Output the (x, y) coordinate of the center of the cell containing the given text.  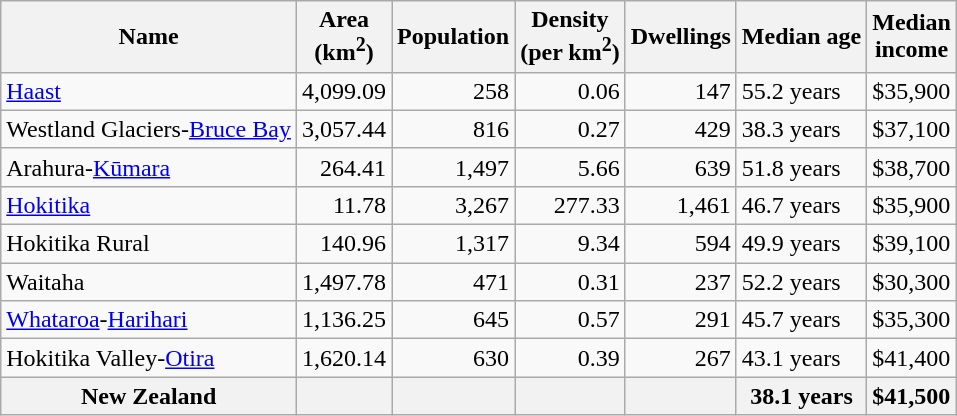
Westland Glaciers-Bruce Bay (149, 129)
Area(km2) (344, 37)
$39,100 (912, 244)
Hokitika Rural (149, 244)
$37,100 (912, 129)
277.33 (570, 205)
0.57 (570, 320)
237 (680, 282)
1,620.14 (344, 358)
Medianincome (912, 37)
55.2 years (801, 91)
$35,300 (912, 320)
471 (454, 282)
38.1 years (801, 396)
594 (680, 244)
291 (680, 320)
Arahura-Kūmara (149, 167)
0.06 (570, 91)
0.39 (570, 358)
645 (454, 320)
1,317 (454, 244)
New Zealand (149, 396)
45.7 years (801, 320)
1,497.78 (344, 282)
Density(per km2) (570, 37)
3,267 (454, 205)
Name (149, 37)
$41,400 (912, 358)
816 (454, 129)
267 (680, 358)
$30,300 (912, 282)
Hokitika (149, 205)
630 (454, 358)
264.41 (344, 167)
Hokitika Valley-Otira (149, 358)
$41,500 (912, 396)
147 (680, 91)
1,497 (454, 167)
Median age (801, 37)
Waitaha (149, 282)
51.8 years (801, 167)
4,099.09 (344, 91)
639 (680, 167)
Dwellings (680, 37)
Whataroa-Harihari (149, 320)
Haast (149, 91)
52.2 years (801, 282)
Population (454, 37)
1,136.25 (344, 320)
11.78 (344, 205)
3,057.44 (344, 129)
46.7 years (801, 205)
$38,700 (912, 167)
0.31 (570, 282)
0.27 (570, 129)
140.96 (344, 244)
1,461 (680, 205)
43.1 years (801, 358)
5.66 (570, 167)
258 (454, 91)
429 (680, 129)
9.34 (570, 244)
38.3 years (801, 129)
49.9 years (801, 244)
